Return [X, Y] of the center of cell containing provided text 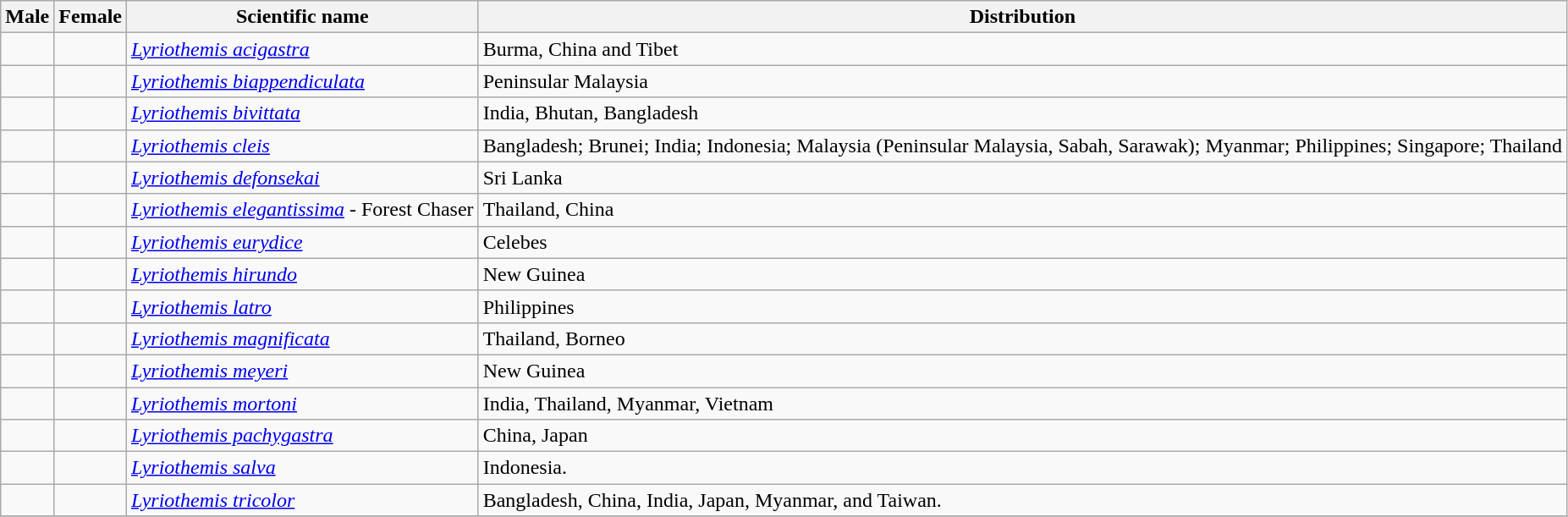
Lyriothemis magnificata [302, 338]
Scientific name [302, 17]
Lyriothemis pachygastra [302, 436]
Thailand, China [1022, 210]
Lyriothemis latro [302, 306]
Lyriothemis hirundo [302, 274]
Bangladesh; Brunei; India; Indonesia; Malaysia (Peninsular Malaysia, Sabah, Sarawak); Myanmar; Philippines; Singapore; Thailand [1022, 146]
Lyriothemis salva [302, 468]
Lyriothemis mortoni [302, 404]
Lyriothemis eurydice [302, 242]
Lyriothemis cleis [302, 146]
Lyriothemis biappendiculata [302, 81]
Burma, China and Tibet [1022, 49]
Sri Lanka [1022, 178]
Female [91, 17]
Lyriothemis bivittata [302, 113]
Lyriothemis acigastra [302, 49]
Bangladesh, China, India, Japan, Myanmar, and Taiwan. [1022, 500]
Male [27, 17]
Celebes [1022, 242]
Distribution [1022, 17]
India, Thailand, Myanmar, Vietnam [1022, 404]
Peninsular Malaysia [1022, 81]
Lyriothemis defonsekai [302, 178]
Lyriothemis elegantissima - Forest Chaser [302, 210]
Philippines [1022, 306]
Thailand, Borneo [1022, 338]
Lyriothemis meyeri [302, 371]
Indonesia. [1022, 468]
India, Bhutan, Bangladesh [1022, 113]
China, Japan [1022, 436]
Lyriothemis tricolor [302, 500]
